Provide the (x, y) coordinate of the cell's center where the given text is located.  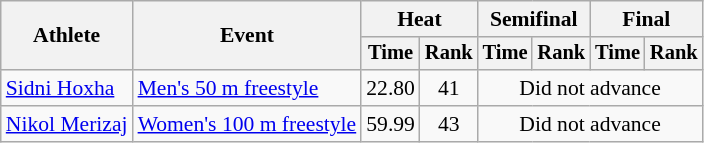
41 (449, 88)
Heat (419, 19)
Semifinal (534, 19)
Women's 100 m freestyle (248, 124)
43 (449, 124)
Nikol Merizaj (67, 124)
59.99 (390, 124)
Sidni Hoxha (67, 88)
Final (646, 19)
Athlete (67, 36)
22.80 (390, 88)
Event (248, 36)
Men's 50 m freestyle (248, 88)
